Provide the (x, y) coordinate of the cell's center where the given text is located.  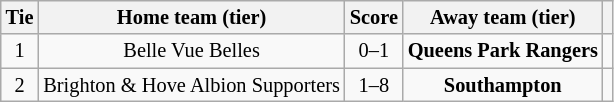
Away team (tier) (503, 17)
Queens Park Rangers (503, 51)
1–8 (374, 85)
2 (20, 85)
Southampton (503, 85)
Score (374, 17)
Belle Vue Belles (191, 51)
0–1 (374, 51)
1 (20, 51)
Brighton & Hove Albion Supporters (191, 85)
Tie (20, 17)
Home team (tier) (191, 17)
